Output the (X, Y) coordinate of the center of the cell containing the given text.  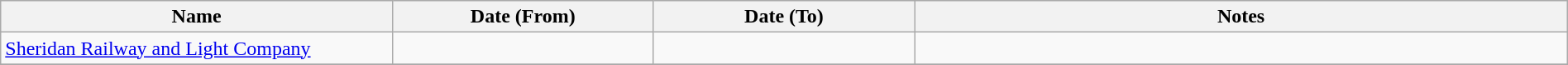
Notes (1241, 17)
Sheridan Railway and Light Company (197, 48)
Name (197, 17)
Date (To) (784, 17)
Date (From) (523, 17)
